Capture the cell that displays the provided text and extract its [X, Y] central coordinate. 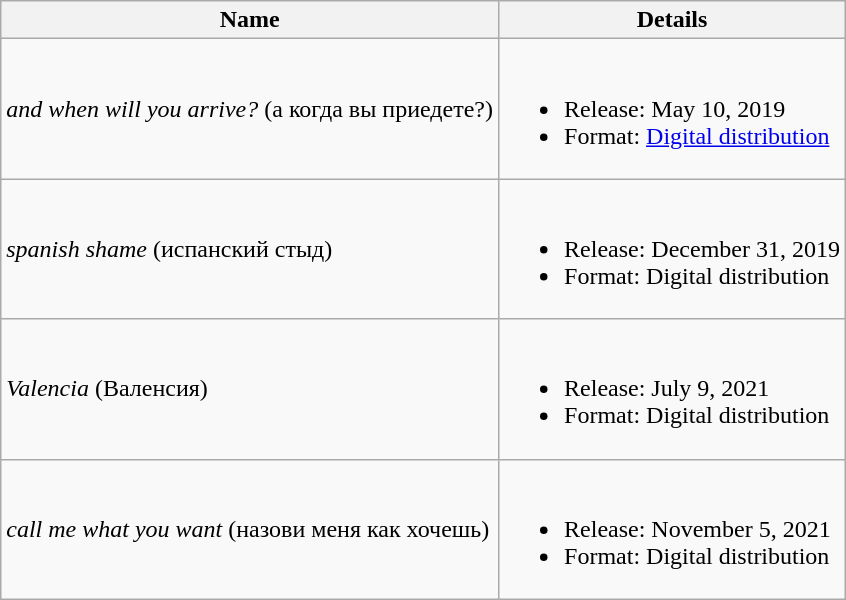
Details [672, 20]
Release: July 9, 2021Format: Digital distribution [672, 389]
Release: May 10, 2019Format: Digital distribution [672, 109]
Release: December 31, 2019Format: Digital distribution [672, 249]
call me what you want (назови меня как хочешь) [250, 529]
Release: November 5, 2021Format: Digital distribution [672, 529]
and when will you arrive? (а когда вы приедете?) [250, 109]
Name [250, 20]
spanish shame (испанский стыд) [250, 249]
Valencia (Валенсия) [250, 389]
